Identify which cell holds the provided text, then report its [x, y] central coordinate. 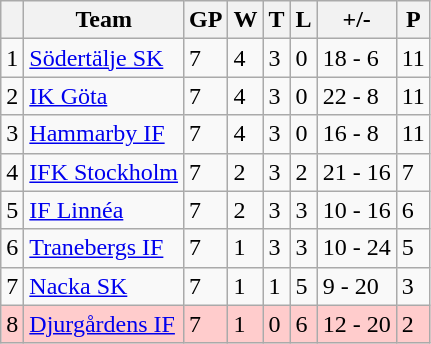
8 [12, 324]
Hammarby IF [104, 134]
P [413, 20]
Nacka SK [104, 286]
9 - 20 [356, 286]
16 - 8 [356, 134]
10 - 16 [356, 210]
Djurgårdens IF [104, 324]
Södertälje SK [104, 58]
10 - 24 [356, 248]
Tranebergs IF [104, 248]
+/- [356, 20]
IK Göta [104, 96]
GP [206, 20]
IF Linnéa [104, 210]
Team [104, 20]
21 - 16 [356, 172]
L [304, 20]
18 - 6 [356, 58]
22 - 8 [356, 96]
12 - 20 [356, 324]
T [276, 20]
IFK Stockholm [104, 172]
W [246, 20]
